Identify which cell holds the provided text, then report its [X, Y] central coordinate. 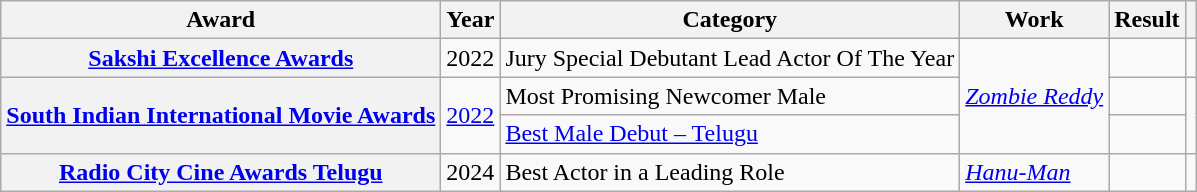
Work [1034, 20]
Radio City Cine Awards Telugu [221, 172]
Most Promising Newcomer Male [730, 96]
Hanu-Man [1034, 172]
Award [221, 20]
2024 [470, 172]
Category [730, 20]
Jury Special Debutant Lead Actor Of The Year [730, 58]
Result [1147, 20]
Year [470, 20]
Zombie Reddy [1034, 96]
Best Male Debut – Telugu [730, 134]
Sakshi Excellence Awards [221, 58]
South Indian International Movie Awards [221, 115]
Best Actor in a Leading Role [730, 172]
